Detect which cell encompasses the target text, then output its [X, Y] center coordinate. 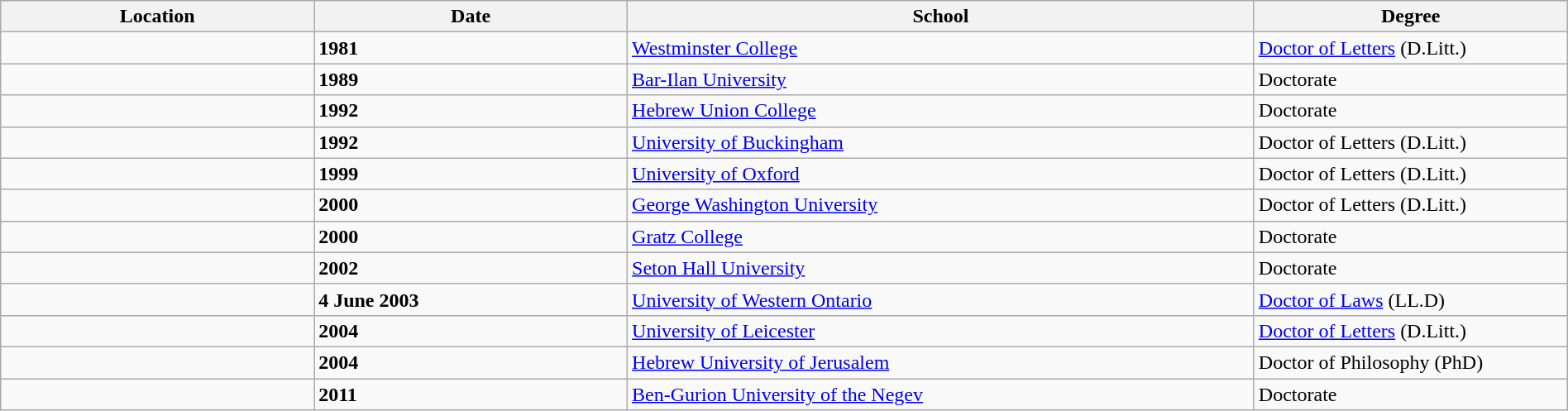
4 June 2003 [471, 299]
Location [157, 17]
Westminster College [941, 48]
Date [471, 17]
Hebrew Union College [941, 111]
Seton Hall University [941, 268]
School [941, 17]
University of Oxford [941, 174]
1999 [471, 174]
1981 [471, 48]
Doctor of Laws (LL.D) [1411, 299]
University of Leicester [941, 331]
2002 [471, 268]
Degree [1411, 17]
Ben-Gurion University of the Negev [941, 394]
University of Western Ontario [941, 299]
Bar-Ilan University [941, 79]
George Washington University [941, 205]
2011 [471, 394]
Doctor of Philosophy (PhD) [1411, 362]
1989 [471, 79]
Hebrew University of Jerusalem [941, 362]
Gratz College [941, 237]
University of Buckingham [941, 142]
